Scan for the cell matching the given text and deliver its (x, y) coordinate at center. 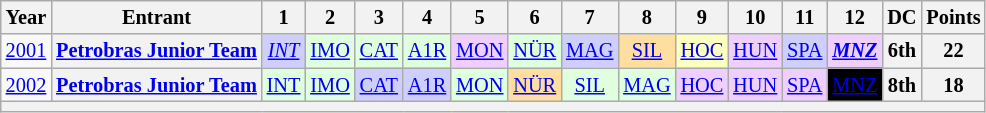
22 (953, 51)
12 (854, 17)
7 (590, 17)
6 (534, 17)
8 (646, 17)
2 (330, 17)
18 (953, 85)
11 (804, 17)
8th (902, 85)
3 (379, 17)
6th (902, 51)
DC (902, 17)
Entrant (156, 17)
1 (284, 17)
Year (26, 17)
2001 (26, 51)
Points (953, 17)
4 (427, 17)
9 (702, 17)
5 (480, 17)
2002 (26, 85)
10 (755, 17)
